Return the [X, Y] coordinate for the center point of the cell that contains the specified text.  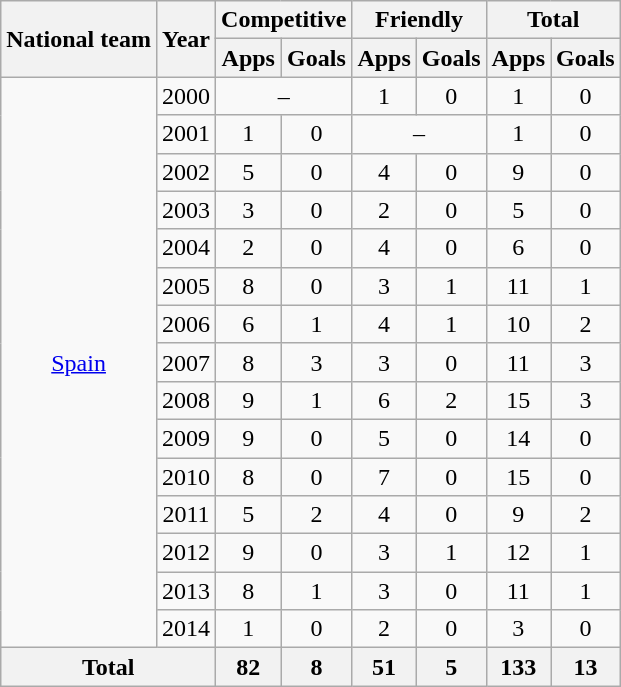
2003 [186, 210]
2010 [186, 477]
7 [384, 477]
13 [585, 667]
2005 [186, 286]
2007 [186, 362]
2006 [186, 324]
10 [518, 324]
2009 [186, 438]
Year [186, 39]
2011 [186, 515]
2004 [186, 248]
12 [518, 553]
2012 [186, 553]
82 [248, 667]
2001 [186, 134]
Competitive [284, 20]
2008 [186, 400]
National team [79, 39]
2013 [186, 591]
Friendly [419, 20]
2000 [186, 96]
Spain [79, 362]
51 [384, 667]
14 [518, 438]
2002 [186, 172]
133 [518, 667]
2014 [186, 629]
